Locate the cell with the specified text and output its [x, y] center coordinate. 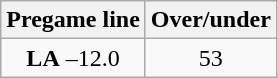
LA –12.0 [74, 58]
Over/under [210, 20]
Pregame line [74, 20]
53 [210, 58]
